Determine the [x, y] coordinate at the center of the cell enclosing the given text.  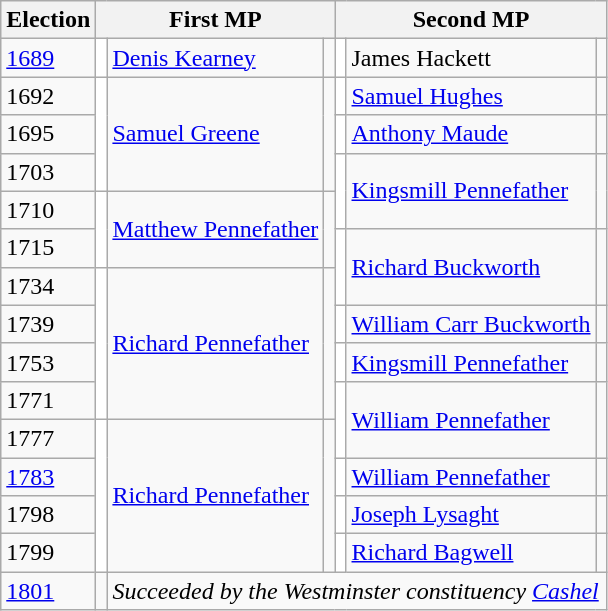
1695 [48, 134]
William Carr Buckworth [471, 324]
James Hackett [471, 58]
Second MP [471, 20]
Joseph Lysaght [471, 515]
Richard Buckworth [471, 267]
Matthew Pennefather [216, 229]
1798 [48, 515]
1692 [48, 96]
1715 [48, 248]
1739 [48, 324]
1799 [48, 553]
Anthony Maude [471, 134]
Succeeded by the Westminster constituency Cashel [357, 591]
1783 [48, 477]
1777 [48, 438]
1801 [48, 591]
1689 [48, 58]
1710 [48, 210]
Richard Bagwell [471, 553]
Samuel Hughes [471, 96]
Denis Kearney [216, 58]
Samuel Greene [216, 134]
1703 [48, 172]
1753 [48, 362]
Election [48, 20]
1771 [48, 400]
1734 [48, 286]
First MP [216, 20]
